Detect which cell encompasses the target text, then output its (x, y) center coordinate. 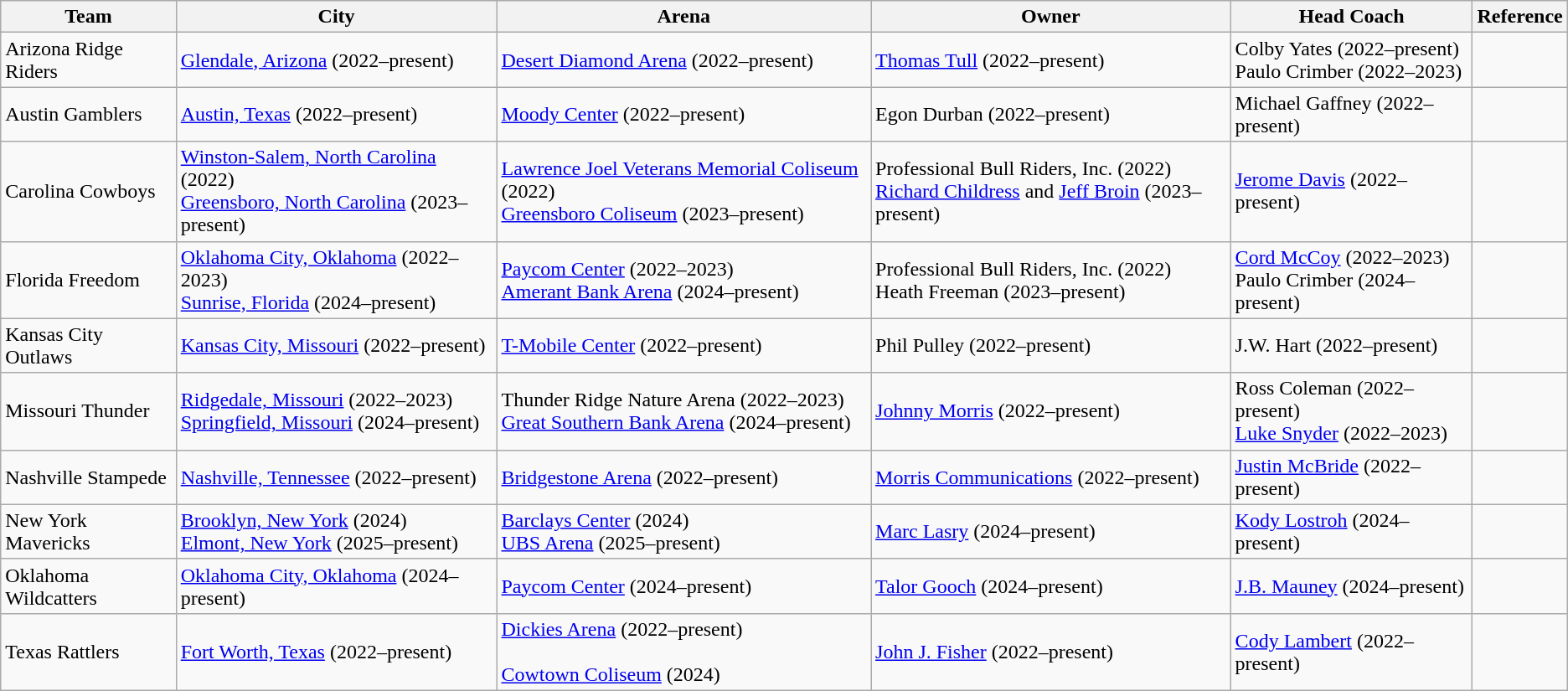
Ridgedale, Missouri (2022–2023)Springfield, Missouri (2024–present) (337, 411)
Austin Gamblers (89, 114)
Cody Lambert (2022–present) (1352, 652)
Oklahoma Wildcatters (89, 586)
Cord McCoy (2022–2023) Paulo Crimber (2024–present) (1352, 280)
Brooklyn, New York (2024)Elmont, New York (2025–present) (337, 531)
Egon Durban (2022–present) (1051, 114)
Ross Coleman (2022–present) Luke Snyder (2022–2023) (1352, 411)
Winston-Salem, North Carolina (2022)Greensboro, North Carolina (2023–present) (337, 191)
Team (89, 17)
Carolina Cowboys (89, 191)
New York Mavericks (89, 531)
Bridgestone Arena (2022–present) (683, 477)
Nashville Stampede (89, 477)
Kansas City Outlaws (89, 345)
Arizona Ridge Riders (89, 60)
Paycom Center (2022–2023)Amerant Bank Arena (2024–present) (683, 280)
Austin, Texas (2022–present) (337, 114)
Head Coach (1352, 17)
Missouri Thunder (89, 411)
Phil Pulley (2022–present) (1051, 345)
John J. Fisher (2022–present) (1051, 652)
Morris Communications (2022–present) (1051, 477)
Glendale, Arizona (2022–present) (337, 60)
Michael Gaffney (2022–present) (1352, 114)
J.W. Hart (2022–present) (1352, 345)
Justin McBride (2022–present) (1352, 477)
Dickies Arena (2022–present)Cowtown Coliseum (2024) (683, 652)
J.B. Mauney (2024–present) (1352, 586)
Arena (683, 17)
Oklahoma City, Oklahoma (2024–present) (337, 586)
Thomas Tull (2022–present) (1051, 60)
Professional Bull Riders, Inc. (2022)Richard Childress and Jeff Broin (2023–present) (1051, 191)
Johnny Morris (2022–present) (1051, 411)
Marc Lasry (2024–present) (1051, 531)
Nashville, Tennessee (2022–present) (337, 477)
Owner (1051, 17)
Oklahoma City, Oklahoma (2022–2023)Sunrise, Florida (2024–present) (337, 280)
T-Mobile Center (2022–present) (683, 345)
Barclays Center (2024)UBS Arena (2025–present) (683, 531)
Kansas City, Missouri (2022–present) (337, 345)
Paycom Center (2024–present) (683, 586)
City (337, 17)
Fort Worth, Texas (2022–present) (337, 652)
Colby Yates (2022–present) Paulo Crimber (2022–2023) (1352, 60)
Florida Freedom (89, 280)
Talor Gooch (2024–present) (1051, 586)
Reference (1519, 17)
Jerome Davis (2022–present) (1352, 191)
Moody Center (2022–present) (683, 114)
Texas Rattlers (89, 652)
Lawrence Joel Veterans Memorial Coliseum (2022)Greensboro Coliseum (2023–present) (683, 191)
Thunder Ridge Nature Arena (2022–2023)Great Southern Bank Arena (2024–present) (683, 411)
Professional Bull Riders, Inc. (2022)Heath Freeman (2023–present) (1051, 280)
Desert Diamond Arena (2022–present) (683, 60)
Kody Lostroh (2024–present) (1352, 531)
